Pinpoint the cell where the given text exists, returning its [x, y] midpoint coordinate. 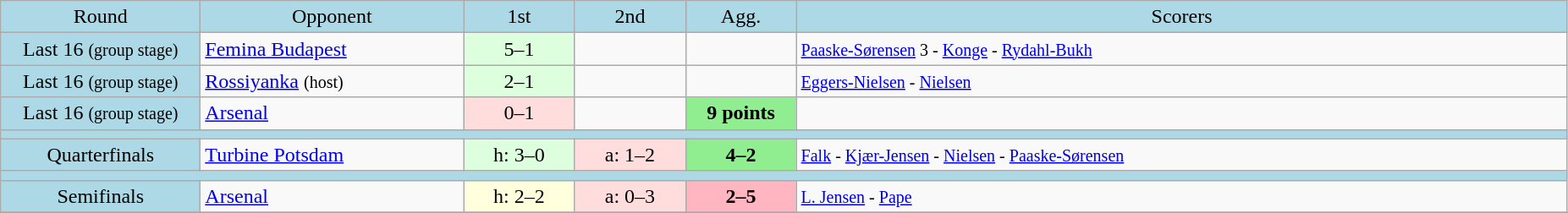
Paaske-Sørensen 3 - Konge - Rydahl-Bukh [1181, 49]
Rossiyanka (host) [332, 81]
Turbine Potsdam [332, 155]
2–1 [520, 81]
Femina Budapest [332, 49]
9 points [741, 113]
L. Jensen - Pape [1181, 196]
1st [520, 17]
h: 2–2 [520, 196]
Eggers-Nielsen - Nielsen [1181, 81]
Opponent [332, 17]
2nd [630, 17]
0–1 [520, 113]
Round [101, 17]
Quarterfinals [101, 155]
a: 1–2 [630, 155]
5–1 [520, 49]
Falk - Kjær-Jensen - Nielsen - Paaske-Sørensen [1181, 155]
Agg. [741, 17]
2–5 [741, 196]
a: 0–3 [630, 196]
Scorers [1181, 17]
h: 3–0 [520, 155]
4–2 [741, 155]
Semifinals [101, 196]
